Output the (x, y) coordinate of the center of the cell containing the given text.  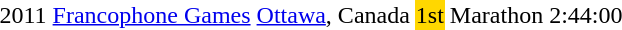
Francophone Games (152, 15)
1st (430, 15)
Ottawa, Canada (333, 15)
Marathon (496, 15)
